For the text-containing cell, return its midpoint in [X, Y] coordinate format. 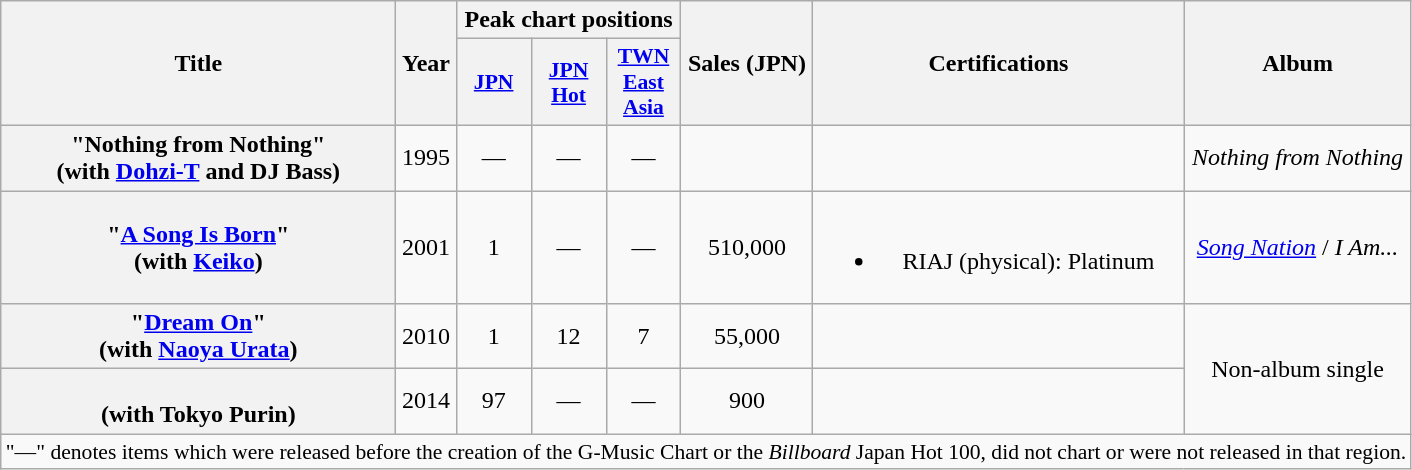
"Nothing from Nothing"(with Dohzi-T and DJ Bass) [198, 158]
TWN East Asia [644, 82]
"A Song Is Born"(with Keiko) [198, 246]
Peak chart positions [568, 20]
900 [747, 402]
Nothing from Nothing [1298, 158]
JPN [494, 82]
2001 [426, 246]
97 [494, 402]
7 [644, 336]
Non-album single [1298, 369]
"Dream On"(with Naoya Urata) [198, 336]
(with Tokyo Purin) [198, 402]
Title [198, 64]
Song Nation / I Am... [1298, 246]
Album [1298, 64]
510,000 [747, 246]
Certifications [998, 64]
1995 [426, 158]
JPN Hot [568, 82]
12 [568, 336]
Sales (JPN) [747, 64]
Year [426, 64]
2014 [426, 402]
2010 [426, 336]
RIAJ (physical): Platinum [998, 246]
55,000 [747, 336]
